Return (X, Y) of the center of cell containing provided text 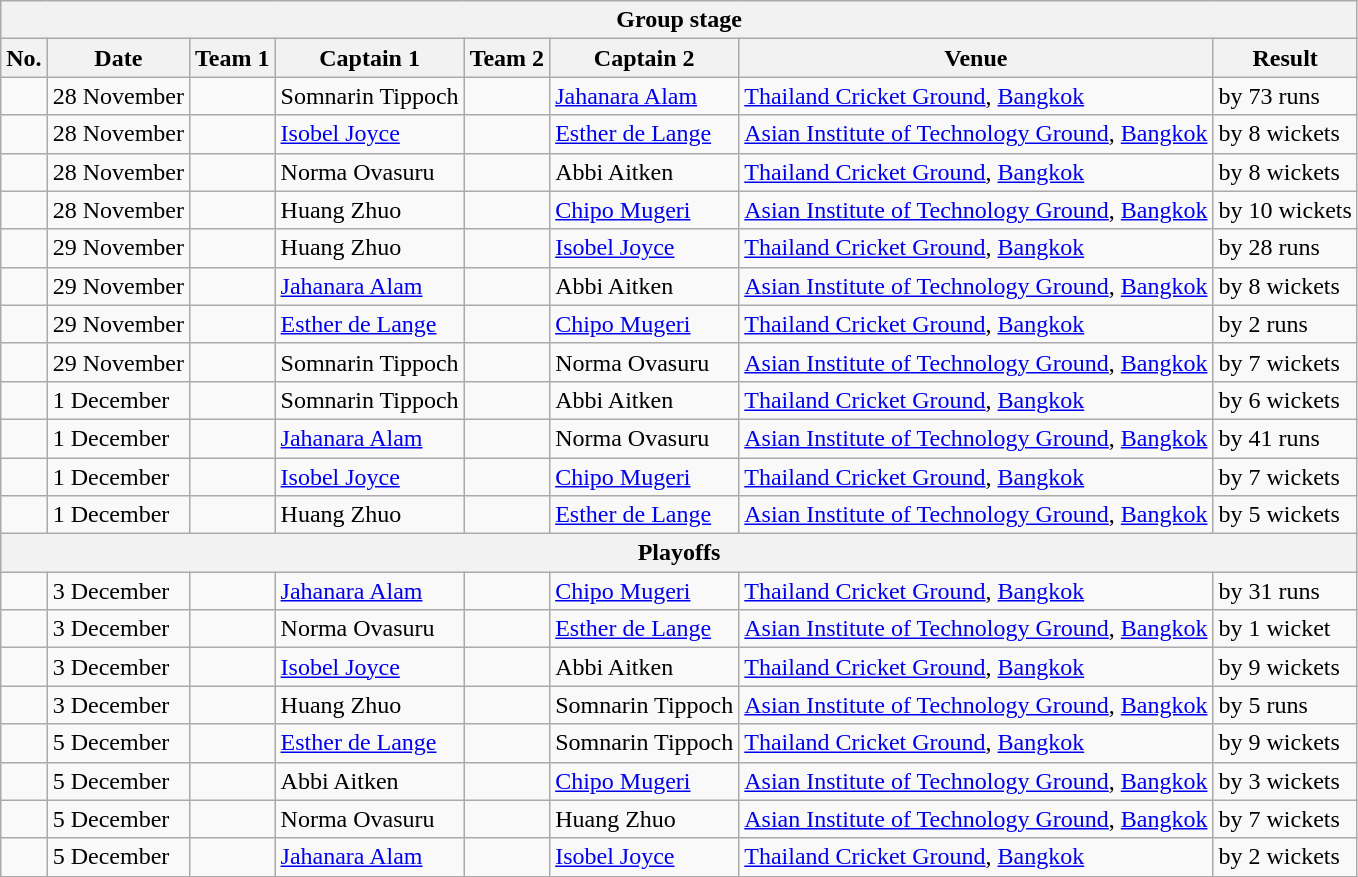
by 2 wickets (1285, 857)
Captain 2 (644, 58)
by 73 runs (1285, 96)
by 5 wickets (1285, 515)
by 6 wickets (1285, 400)
Date (118, 58)
Team 1 (233, 58)
Captain 1 (370, 58)
by 10 wickets (1285, 210)
Result (1285, 58)
Playoffs (680, 553)
Team 2 (507, 58)
Venue (976, 58)
by 41 runs (1285, 438)
Group stage (680, 20)
by 2 runs (1285, 324)
by 28 runs (1285, 248)
No. (24, 58)
by 5 runs (1285, 705)
by 1 wicket (1285, 629)
by 31 runs (1285, 591)
by 3 wickets (1285, 781)
